Pinpoint the cell where the given text exists, returning its (X, Y) midpoint coordinate. 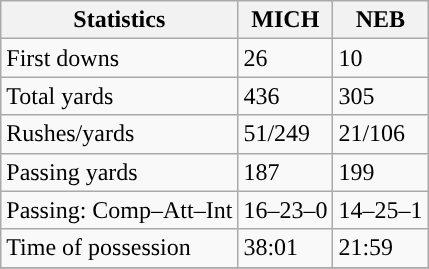
MICH (286, 20)
First downs (120, 58)
38:01 (286, 248)
436 (286, 96)
51/249 (286, 134)
21:59 (380, 248)
Passing yards (120, 172)
Time of possession (120, 248)
26 (286, 58)
Passing: Comp–Att–Int (120, 210)
187 (286, 172)
199 (380, 172)
NEB (380, 20)
14–25–1 (380, 210)
Statistics (120, 20)
16–23–0 (286, 210)
305 (380, 96)
Total yards (120, 96)
Rushes/yards (120, 134)
10 (380, 58)
21/106 (380, 134)
